Find where the given text appears and provide that cell's center as [X, Y] coordinate. 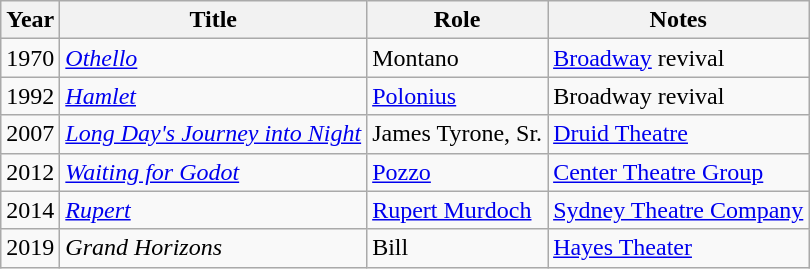
Long Day's Journey into Night [214, 134]
2012 [30, 172]
Year [30, 20]
Hamlet [214, 96]
Notes [678, 20]
2014 [30, 210]
2007 [30, 134]
2019 [30, 248]
Sydney Theatre Company [678, 210]
Druid Theatre [678, 134]
Pozzo [458, 172]
Polonius [458, 96]
Bill [458, 248]
James Tyrone, Sr. [458, 134]
1970 [30, 58]
Grand Horizons [214, 248]
Hayes Theater [678, 248]
Rupert Murdoch [458, 210]
Center Theatre Group [678, 172]
Montano [458, 58]
Waiting for Godot [214, 172]
Rupert [214, 210]
1992 [30, 96]
Role [458, 20]
Othello [214, 58]
Title [214, 20]
